Pinpoint the cell where the given text exists, returning its (X, Y) midpoint coordinate. 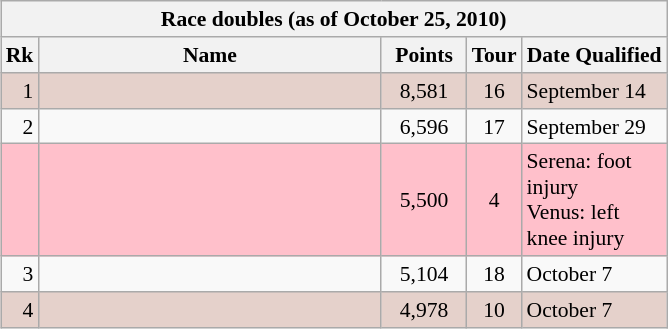
10 (494, 310)
Rk (20, 55)
8,581 (424, 91)
4,978 (424, 310)
6,596 (424, 126)
Name (210, 55)
3 (20, 274)
Serena: foot injuryVenus: left knee injury (594, 200)
5,500 (424, 200)
September 14 (594, 91)
5,104 (424, 274)
Date Qualified (594, 55)
Points (424, 55)
September 29 (594, 126)
Tour (494, 55)
16 (494, 91)
17 (494, 126)
2 (20, 126)
18 (494, 274)
1 (20, 91)
Race doubles (as of October 25, 2010) (334, 19)
